Determine the (X, Y) coordinate at the center of the cell enclosing the given text.  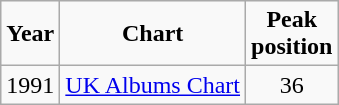
36 (292, 85)
1991 (30, 85)
Peakposition (292, 34)
Chart (153, 34)
UK Albums Chart (153, 85)
Year (30, 34)
